Return (x, y) of the center of cell containing provided text 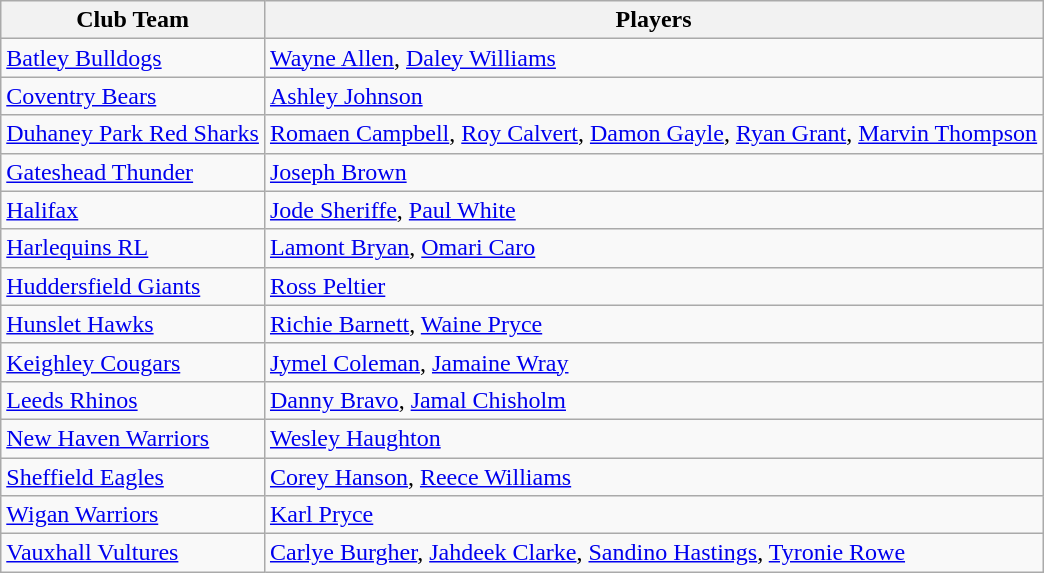
Hunslet Hawks (133, 324)
Ross Peltier (653, 286)
Sheffield Eagles (133, 477)
Huddersfield Giants (133, 286)
Ashley Johnson (653, 96)
Wesley Haughton (653, 438)
Players (653, 20)
Coventry Bears (133, 96)
Corey Hanson, Reece Williams (653, 477)
Jode Sheriffe, Paul White (653, 210)
Karl Pryce (653, 515)
Vauxhall Vultures (133, 553)
Batley Bulldogs (133, 58)
Lamont Bryan, Omari Caro (653, 248)
Harlequins RL (133, 248)
Carlye Burgher, Jahdeek Clarke, Sandino Hastings, Tyronie Rowe (653, 553)
Richie Barnett, Waine Pryce (653, 324)
Wayne Allen, Daley Williams (653, 58)
Wigan Warriors (133, 515)
Club Team (133, 20)
Danny Bravo, Jamal Chisholm (653, 400)
New Haven Warriors (133, 438)
Gateshead Thunder (133, 172)
Jymel Coleman, Jamaine Wray (653, 362)
Leeds Rhinos (133, 400)
Keighley Cougars (133, 362)
Halifax (133, 210)
Duhaney Park Red Sharks (133, 134)
Romaen Campbell, Roy Calvert, Damon Gayle, Ryan Grant, Marvin Thompson (653, 134)
Joseph Brown (653, 172)
